Scan for the cell matching the given text and deliver its [X, Y] coordinate at center. 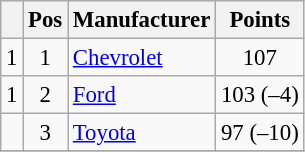
3 [46, 133]
107 [260, 58]
Points [260, 20]
97 (–10) [260, 133]
2 [46, 95]
Chevrolet [142, 58]
Toyota [142, 133]
Manufacturer [142, 20]
Ford [142, 95]
Pos [46, 20]
103 (–4) [260, 95]
